Output the [x, y] coordinate of the center of the cell containing the given text.  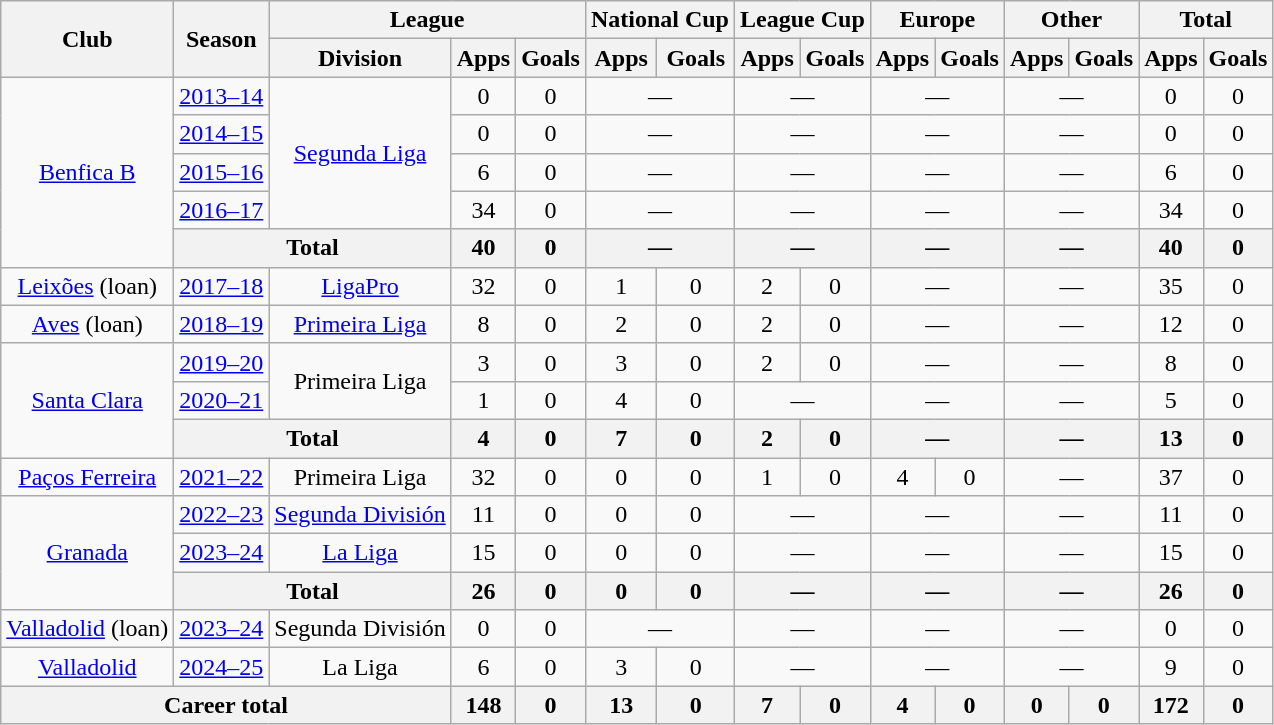
Other [1071, 20]
5 [1171, 400]
12 [1171, 324]
National Cup [660, 20]
2016–17 [222, 210]
Granada [88, 553]
Club [88, 39]
2020–21 [222, 400]
2024–25 [222, 667]
2017–18 [222, 286]
Valladolid (loan) [88, 629]
9 [1171, 667]
Benfica B [88, 172]
Santa Clara [88, 400]
Leixões (loan) [88, 286]
172 [1171, 705]
148 [483, 705]
Aves (loan) [88, 324]
Europe [937, 20]
37 [1171, 477]
League [428, 20]
2019–20 [222, 362]
2015–16 [222, 172]
Career total [226, 705]
2013–14 [222, 96]
Division [360, 58]
2021–22 [222, 477]
Valladolid [88, 667]
Season [222, 39]
2018–19 [222, 324]
Paços Ferreira [88, 477]
2014–15 [222, 134]
35 [1171, 286]
LigaPro [360, 286]
League Cup [803, 20]
Segunda Liga [360, 153]
2022–23 [222, 515]
